Return the [X, Y] coordinate for the center point of the cell that contains the specified text.  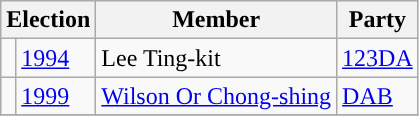
Wilson Or Chong-shing [216, 96]
1994 [56, 58]
123DA [378, 58]
Member [216, 20]
1999 [56, 96]
DAB [378, 96]
Party [378, 20]
Election [48, 20]
Lee Ting-kit [216, 58]
